Locate the cell with the specified text and output its (X, Y) center coordinate. 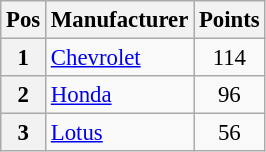
3 (24, 133)
1 (24, 58)
Manufacturer (120, 20)
Points (230, 20)
96 (230, 95)
Honda (120, 95)
Pos (24, 20)
56 (230, 133)
114 (230, 58)
Chevrolet (120, 58)
Lotus (120, 133)
2 (24, 95)
